Pinpoint the cell where the given text exists, returning its (x, y) midpoint coordinate. 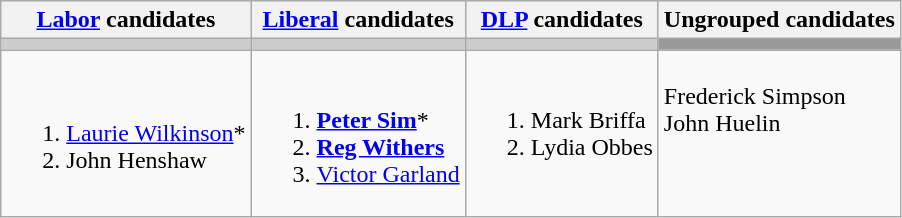
Liberal candidates (358, 20)
Laurie Wilkinson*John Henshaw (126, 134)
Labor candidates (126, 20)
DLP candidates (562, 20)
Ungrouped candidates (779, 20)
Frederick Simpson John Huelin (779, 134)
Mark BriffaLydia Obbes (562, 134)
Peter Sim*Reg WithersVictor Garland (358, 134)
